Detect which cell encompasses the target text, then output its [x, y] center coordinate. 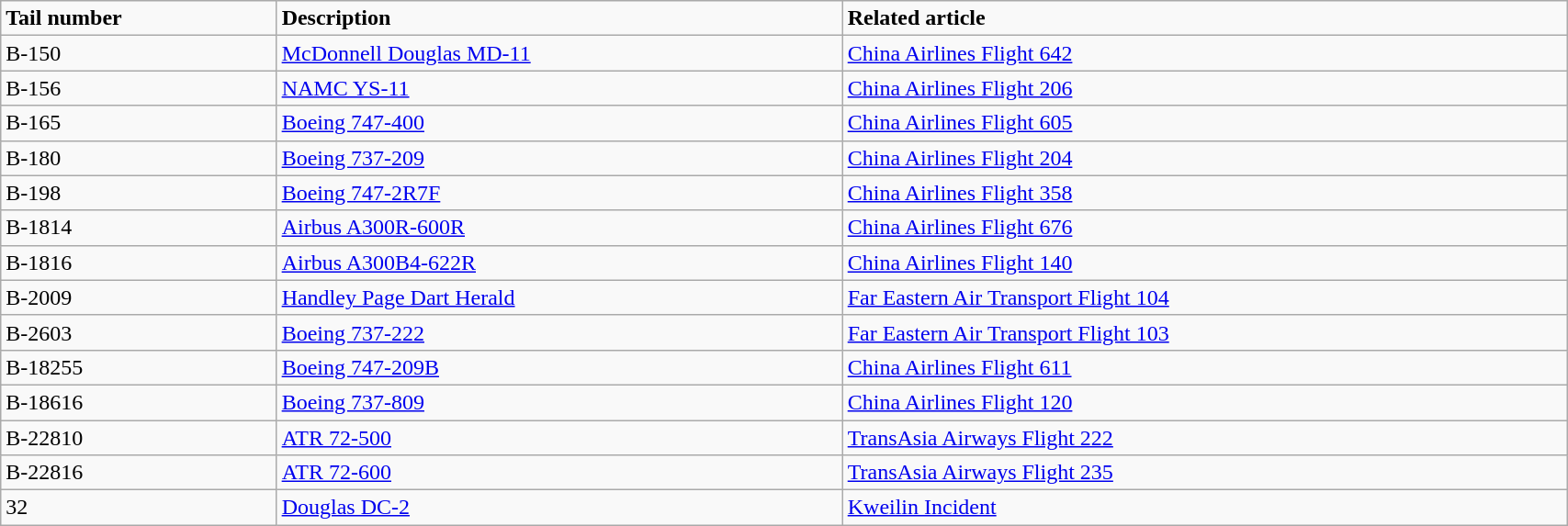
Far Eastern Air Transport Flight 104 [1204, 297]
Related article [1204, 18]
B-18616 [139, 402]
32 [139, 508]
China Airlines Flight 206 [1204, 88]
Handley Page Dart Herald [559, 297]
B-22810 [139, 438]
Airbus A300R-600R [559, 228]
B-2603 [139, 332]
Kweilin Incident [1204, 508]
China Airlines Flight 358 [1204, 193]
ATR 72-500 [559, 438]
Boeing 737-209 [559, 158]
NAMC YS-11 [559, 88]
B-22816 [139, 473]
B-2009 [139, 297]
China Airlines Flight 611 [1204, 367]
China Airlines Flight 676 [1204, 228]
B-1814 [139, 228]
Boeing 737-222 [559, 332]
China Airlines Flight 140 [1204, 263]
Douglas DC-2 [559, 508]
TransAsia Airways Flight 222 [1204, 438]
China Airlines Flight 642 [1204, 53]
Boeing 737-809 [559, 402]
China Airlines Flight 204 [1204, 158]
Boeing 747-400 [559, 123]
TransAsia Airways Flight 235 [1204, 473]
Boeing 747-209B [559, 367]
ATR 72-600 [559, 473]
Far Eastern Air Transport Flight 103 [1204, 332]
B-150 [139, 53]
China Airlines Flight 120 [1204, 402]
B-18255 [139, 367]
China Airlines Flight 605 [1204, 123]
McDonnell Douglas MD-11 [559, 53]
Tail number [139, 18]
B-156 [139, 88]
B-198 [139, 193]
B-1816 [139, 263]
Boeing 747-2R7F [559, 193]
Airbus A300B4-622R [559, 263]
B-165 [139, 123]
Description [559, 18]
B-180 [139, 158]
